For the text-containing cell, return its midpoint in (X, Y) coordinate format. 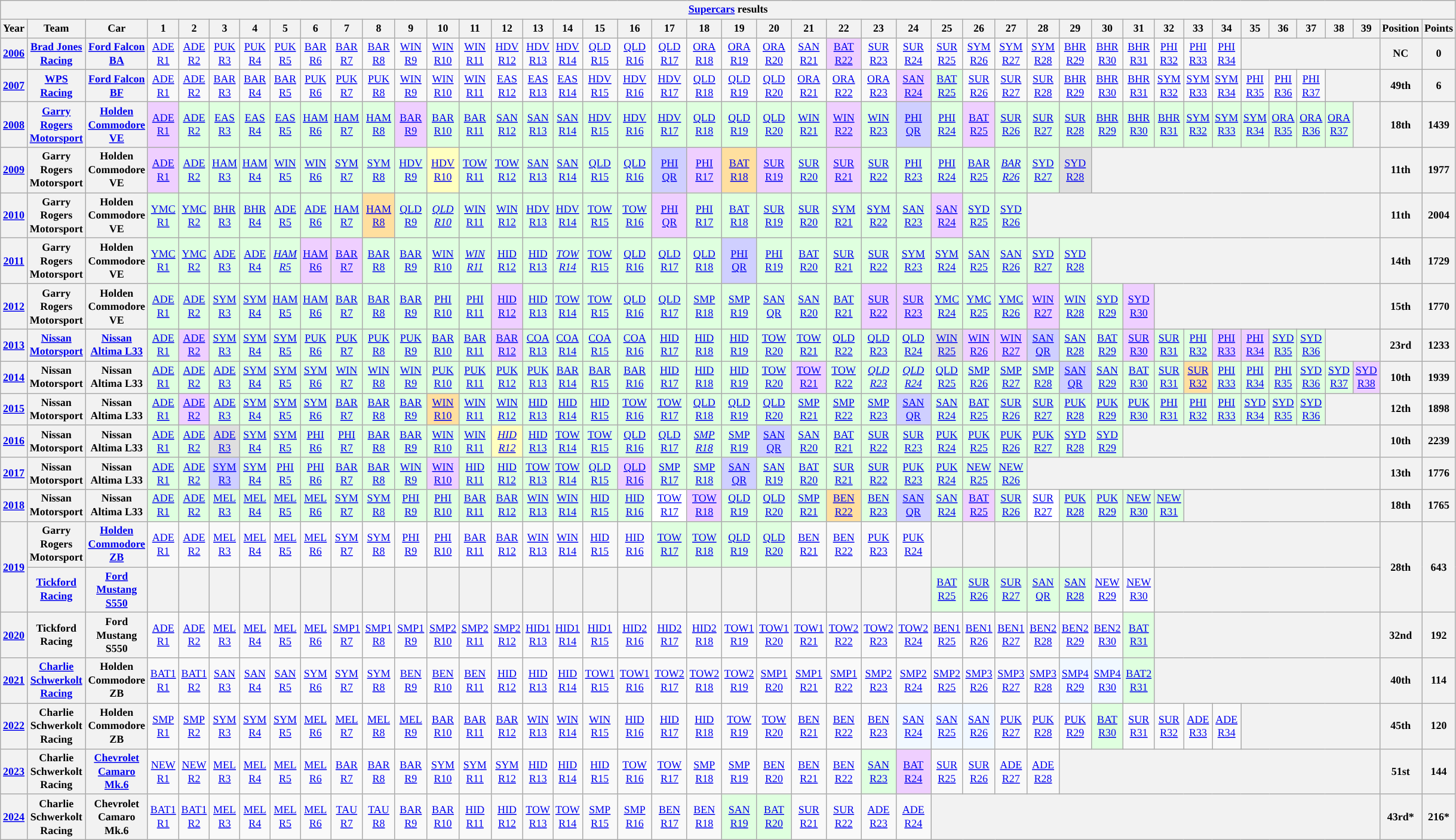
4 (254, 29)
2015 (14, 410)
SANR5 (285, 681)
2019 (14, 567)
ADER33 (1198, 726)
SMPR27 (1011, 377)
2010 (14, 216)
ADER5 (285, 216)
Supercars results (729, 10)
43rd* (1401, 817)
SMPR23 (878, 410)
8 (379, 29)
COAR16 (635, 345)
QLDR25 (947, 377)
WINR15 (600, 726)
PUKR5 (285, 54)
Brad Jones Racing (56, 54)
SMP2R10 (443, 635)
1729 (1439, 261)
YMCR24 (947, 306)
SYDR34 (1255, 410)
TOW1R19 (739, 635)
SMPR16 (635, 817)
SYMR28 (1043, 54)
SYDR26 (1011, 216)
1765 (1439, 506)
SMP2R24 (913, 681)
12th (1401, 410)
BATR24 (913, 771)
PUKR13 (538, 377)
3 (225, 29)
TOW2R22 (844, 635)
2004 (1439, 216)
TOW2R18 (704, 681)
PUKR12 (507, 377)
2018 (14, 506)
HAMR3 (225, 170)
MELR9 (411, 726)
TOW2R19 (739, 681)
23 (878, 29)
Team (56, 29)
WINR6 (315, 170)
WINR5 (285, 170)
ORAR23 (878, 86)
51st (1401, 771)
SMPR2 (194, 726)
SMP1R22 (844, 681)
BEN2R30 (1107, 635)
PUKR11 (475, 377)
TAUR7 (347, 817)
2020 (14, 635)
BENR17 (669, 817)
SYMR24 (947, 261)
PHIR11 (475, 306)
ADER34 (1227, 726)
20 (774, 29)
15th (1401, 306)
SYMR23 (913, 261)
2017 (14, 473)
18 (704, 29)
WPS Racing (56, 86)
22 (844, 29)
COAR15 (600, 345)
PHIR5 (285, 473)
SMPR28 (1043, 377)
23rd (1401, 345)
ORAR35 (1283, 124)
PUKR9 (411, 345)
13 (538, 29)
ORAR21 (809, 86)
2016 (14, 441)
WINR25 (947, 345)
NEWR1 (163, 771)
HID1R15 (600, 635)
1977 (1439, 170)
BENR10 (443, 681)
114 (1439, 681)
30 (1107, 29)
144 (1439, 771)
16 (635, 29)
BAT2R31 (1139, 681)
PHIR7 (347, 441)
45th (1401, 726)
BARR14 (568, 377)
12 (507, 29)
2011 (14, 261)
27 (1011, 29)
1 (163, 29)
28 (1043, 29)
33 (1198, 29)
Car (116, 29)
2023 (14, 771)
2012 (14, 306)
BARR4 (254, 86)
TOWR11 (475, 170)
10 (443, 29)
TOW1R21 (809, 635)
34 (1227, 29)
2022 (14, 726)
BATR29 (1107, 345)
BENR20 (774, 771)
1939 (1439, 377)
PUKR26 (1011, 441)
YMCR26 (1011, 306)
2 (194, 29)
SYDR38 (1366, 377)
SMP1R21 (809, 681)
2021 (14, 681)
32 (1169, 29)
35 (1255, 29)
SYMR12 (507, 771)
SYDR25 (979, 216)
SMPR26 (979, 377)
BATR22 (844, 54)
SYMR27 (1011, 54)
BHRR4 (254, 216)
MELR8 (379, 726)
NEWR26 (1011, 473)
TOWR22 (844, 377)
ADER27 (1011, 771)
BARR26 (1011, 170)
EASR13 (538, 86)
SMP4R29 (1075, 681)
37 (1311, 29)
TOW1R15 (600, 681)
SYDR30 (1139, 306)
ORAR18 (704, 54)
SMP4R30 (1107, 681)
SMP2R25 (947, 681)
BARR5 (285, 86)
BHRR3 (225, 216)
PHIR31 (1169, 410)
WINR21 (809, 124)
31 (1139, 29)
BENR11 (475, 681)
EASR3 (225, 124)
COAR14 (568, 345)
Points (1439, 29)
29 (1075, 29)
HID2R18 (704, 635)
1233 (1439, 345)
14th (1401, 261)
Position (1401, 29)
SMP1R9 (411, 635)
ORAR22 (844, 86)
192 (1439, 635)
PHIR36 (1283, 86)
25 (947, 29)
EASR12 (507, 86)
1898 (1439, 410)
ADER28 (1043, 771)
WINR7 (347, 377)
SMPR15 (600, 817)
24 (913, 29)
13th (1401, 473)
2008 (14, 124)
WINR8 (379, 377)
TOW2R24 (913, 635)
SMP1R20 (774, 681)
HID2R17 (669, 635)
QLDR22 (844, 345)
COAR13 (538, 345)
2007 (14, 86)
SMP1R7 (347, 635)
HDVR9 (411, 170)
NC (1401, 54)
TOWR12 (507, 170)
Ford Falcon BF (116, 86)
ADER4 (254, 261)
ADER24 (913, 817)
SMP2R23 (878, 681)
216* (1439, 817)
17 (669, 29)
ORAR36 (1311, 124)
19 (739, 29)
SMP3R28 (1043, 681)
EASR5 (285, 124)
TOWR19 (739, 726)
1776 (1439, 473)
HAMR4 (254, 170)
SMPR22 (844, 410)
SMP3R26 (979, 681)
ORAR20 (774, 54)
SMPR17 (669, 473)
SMP2R12 (507, 635)
WINR26 (979, 345)
BEN1R25 (947, 635)
2239 (1439, 441)
SMPR1 (163, 726)
2009 (14, 170)
BARR16 (635, 377)
Ford Falcon BA (116, 54)
PUKR10 (443, 377)
QLDR10 (443, 216)
21 (809, 29)
SYMR21 (844, 216)
SURR30 (1139, 345)
SMP3R27 (1011, 681)
WINR22 (844, 124)
HID2R16 (635, 635)
EASR4 (254, 124)
TOW1R16 (635, 681)
SMP2R11 (475, 635)
TAUR8 (379, 817)
BARR6 (315, 54)
TOW1R20 (774, 635)
SURR24 (913, 54)
2006 (14, 54)
BATR31 (1139, 635)
WINR28 (1075, 306)
PHIR19 (774, 261)
SYMR22 (878, 216)
9 (411, 29)
YMCR25 (979, 306)
5 (285, 29)
1770 (1439, 306)
SYDR37 (1339, 377)
NEWR25 (979, 473)
ADER6 (315, 216)
HDVR12 (507, 54)
PHIR37 (1311, 86)
15 (600, 29)
39 (1366, 29)
SANR4 (254, 681)
PUKR25 (979, 441)
EASR14 (568, 86)
Year (14, 29)
26 (979, 29)
SYMR11 (475, 771)
NEWR29 (1107, 590)
BARR25 (979, 170)
120 (1439, 726)
BENR9 (411, 681)
SANR29 (1107, 377)
1439 (1439, 124)
643 (1439, 567)
SANR3 (225, 681)
HID1R14 (568, 635)
7 (347, 29)
49th (1401, 86)
0 (1439, 54)
BEN2R28 (1043, 635)
40th (1401, 681)
SANR12 (507, 124)
2013 (14, 345)
HID1R13 (538, 635)
11 (475, 29)
ORAR19 (739, 54)
NEWR31 (1169, 506)
2014 (14, 377)
BEN1R27 (1011, 635)
BENR18 (704, 817)
WINR23 (878, 124)
PUKR4 (254, 54)
14 (568, 29)
BEN1R26 (979, 635)
NEWR2 (194, 771)
38 (1339, 29)
HDVR10 (443, 170)
32nd (1401, 635)
MELR7 (347, 726)
TOW2R23 (878, 635)
28th (1401, 567)
PUKR30 (1139, 410)
SMP1R8 (379, 635)
BARR15 (600, 377)
PHIR23 (913, 170)
BARR3 (225, 86)
36 (1283, 29)
PUKR3 (225, 54)
BEN2R29 (1075, 635)
2024 (14, 817)
TOW2R17 (669, 681)
SYMR10 (443, 771)
SANR21 (809, 54)
SYMR26 (979, 54)
QLDR9 (411, 216)
ORAR37 (1339, 124)
ADER23 (878, 817)
